Scan for the cell matching the given text and deliver its [X, Y] coordinate at center. 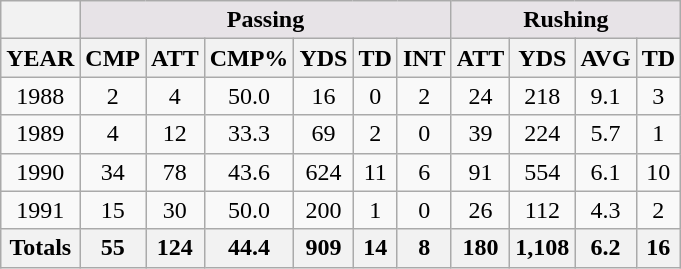
624 [324, 172]
CMP% [249, 58]
6 [424, 172]
91 [480, 172]
44.4 [249, 248]
69 [324, 134]
6.2 [606, 248]
218 [542, 96]
1988 [40, 96]
5.7 [606, 134]
24 [480, 96]
1991 [40, 210]
224 [542, 134]
1,108 [542, 248]
14 [375, 248]
YEAR [40, 58]
3 [658, 96]
15 [113, 210]
INT [424, 58]
1990 [40, 172]
6.1 [606, 172]
8 [424, 248]
200 [324, 210]
26 [480, 210]
11 [375, 172]
10 [658, 172]
12 [176, 134]
78 [176, 172]
180 [480, 248]
34 [113, 172]
Rushing [566, 20]
112 [542, 210]
AVG [606, 58]
Passing [266, 20]
Totals [40, 248]
39 [480, 134]
CMP [113, 58]
55 [113, 248]
1989 [40, 134]
909 [324, 248]
4.3 [606, 210]
43.6 [249, 172]
9.1 [606, 96]
554 [542, 172]
33.3 [249, 134]
124 [176, 248]
30 [176, 210]
